Scan for the cell matching the given text and deliver its [X, Y] coordinate at center. 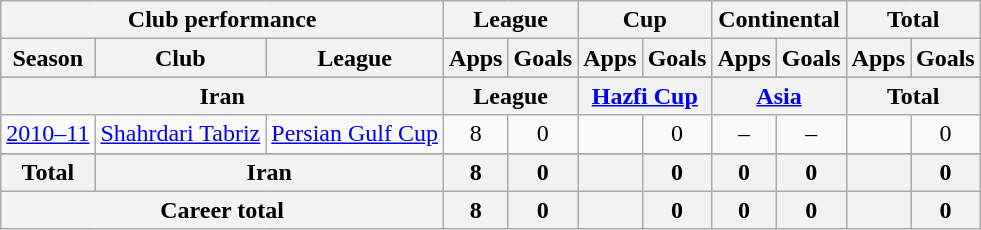
Asia [779, 96]
Club performance [222, 20]
Persian Gulf Cup [355, 134]
Shahrdari Tabriz [180, 134]
Cup [645, 20]
Club [180, 58]
Hazfi Cup [645, 96]
Season [48, 58]
Continental [779, 20]
Career total [222, 210]
2010–11 [48, 134]
